Provide the [X, Y] coordinate of the cell's center where the given text is located.  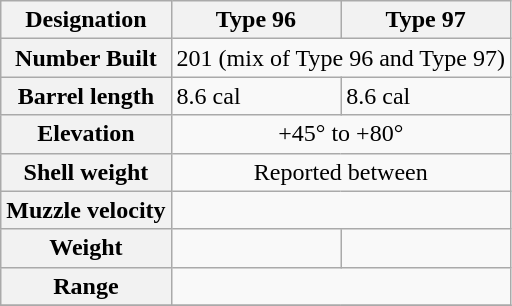
Elevation [86, 134]
Type 96 [256, 20]
Number Built [86, 58]
Barrel length [86, 96]
Reported between [340, 172]
Designation [86, 20]
Weight [86, 248]
Type 97 [426, 20]
Shell weight [86, 172]
Range [86, 286]
+45° to +80° [340, 134]
201 (mix of Type 96 and Type 97) [340, 58]
Muzzle velocity [86, 210]
